Output the (X, Y) coordinate of the center of the cell containing the given text.  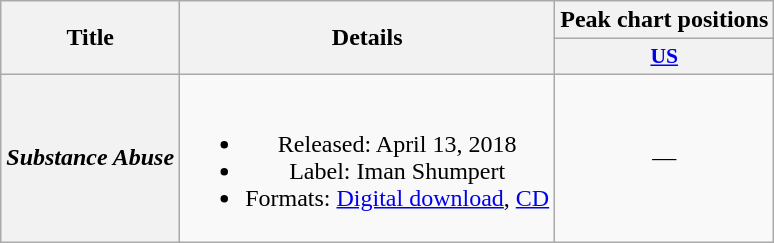
Peak chart positions (664, 20)
Details (368, 38)
Released: April 13, 2018Label: Iman ShumpertFormats: Digital download, CD (368, 158)
Substance Abuse (90, 158)
US (664, 57)
— (664, 158)
Title (90, 38)
